Capture the cell that displays the provided text and extract its (x, y) central coordinate. 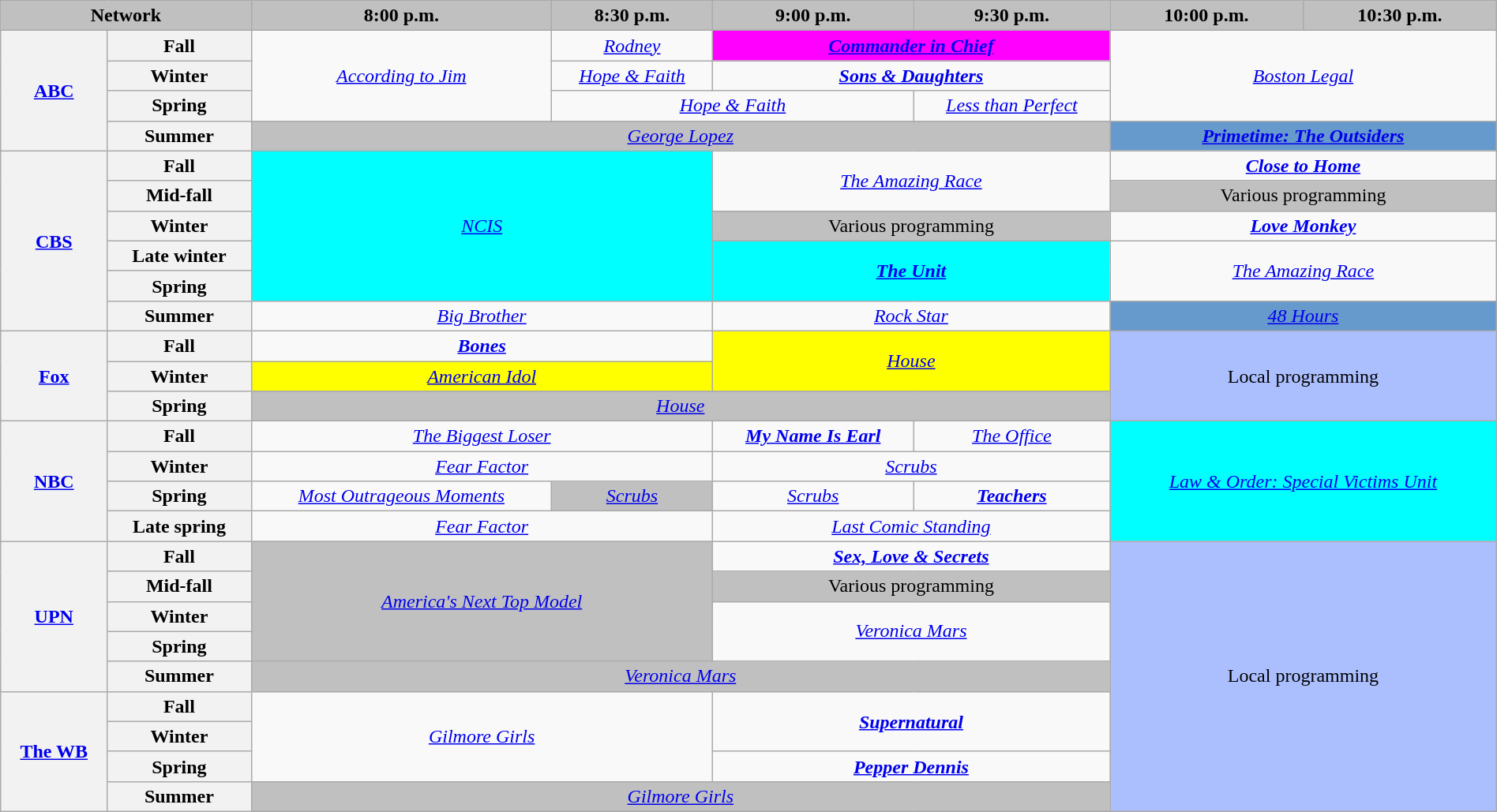
Supernatural (911, 721)
CBS (54, 241)
Last Comic Standing (911, 526)
Network (126, 16)
Big Brother (482, 316)
Rock Star (911, 316)
The Biggest Loser (482, 436)
Pepper Dennis (911, 766)
Bones (482, 346)
9:00 p.m. (813, 16)
9:30 p.m. (1011, 16)
NBC (54, 481)
10:30 p.m. (1399, 16)
Teachers (1011, 496)
The WB (54, 751)
48 Hours (1304, 316)
Rodney (632, 46)
Most Outrageous Moments (401, 496)
Law & Order: Special Victims Unit (1304, 481)
Sons & Daughters (911, 76)
Less than Perfect (1011, 106)
8:00 p.m. (401, 16)
George Lopez (681, 136)
Primetime: The Outsiders (1304, 136)
Love Monkey (1304, 226)
The Office (1011, 436)
My Name Is Earl (813, 436)
America's Next Top Model (482, 601)
ABC (54, 91)
10:00 p.m. (1206, 16)
Late winter (179, 256)
Boston Legal (1304, 76)
Commander in Chief (911, 46)
UPN (54, 616)
8:30 p.m. (632, 16)
Late spring (179, 526)
Fox (54, 376)
Close to Home (1304, 166)
American Idol (482, 376)
The Unit (911, 271)
NCIS (482, 226)
According to Jim (401, 76)
Sex, Love & Secrets (911, 556)
